Capture the cell that displays the provided text and extract its [X, Y] central coordinate. 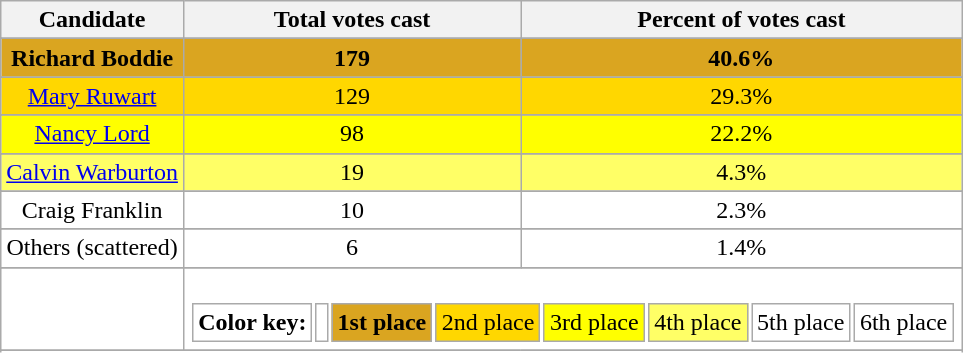
Nancy Lord [92, 134]
Color key: [252, 323]
6th place [904, 323]
29.3% [742, 96]
2.3% [742, 210]
Others (scattered) [92, 248]
1.4% [742, 248]
179 [352, 58]
Color key: 1st place 2nd place 3rd place 4th place 5th place 6th place [572, 309]
Calvin Warburton [92, 172]
98 [352, 134]
6 [352, 248]
3rd place [594, 323]
5th place [801, 323]
4.3% [742, 172]
22.2% [742, 134]
Craig Franklin [92, 210]
Richard Boddie [92, 58]
Candidate [92, 20]
Total votes cast [352, 20]
4th place [698, 323]
2nd place [488, 323]
1st place [382, 323]
19 [352, 172]
Percent of votes cast [742, 20]
40.6% [742, 58]
Mary Ruwart [92, 96]
129 [352, 96]
10 [352, 210]
